Detect which cell encompasses the target text, then output its (X, Y) center coordinate. 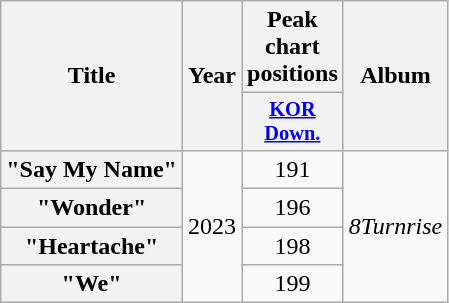
"Wonder" (92, 208)
"Say My Name" (92, 169)
196 (293, 208)
KORDown. (293, 122)
Peak chart positions (293, 47)
"Heartache" (92, 246)
Album (395, 76)
191 (293, 169)
2023 (212, 226)
Year (212, 76)
Title (92, 76)
8Turnrise (395, 226)
199 (293, 284)
"We" (92, 284)
198 (293, 246)
